Extract the (X, Y) coordinate from the center of the cell holding the provided text.  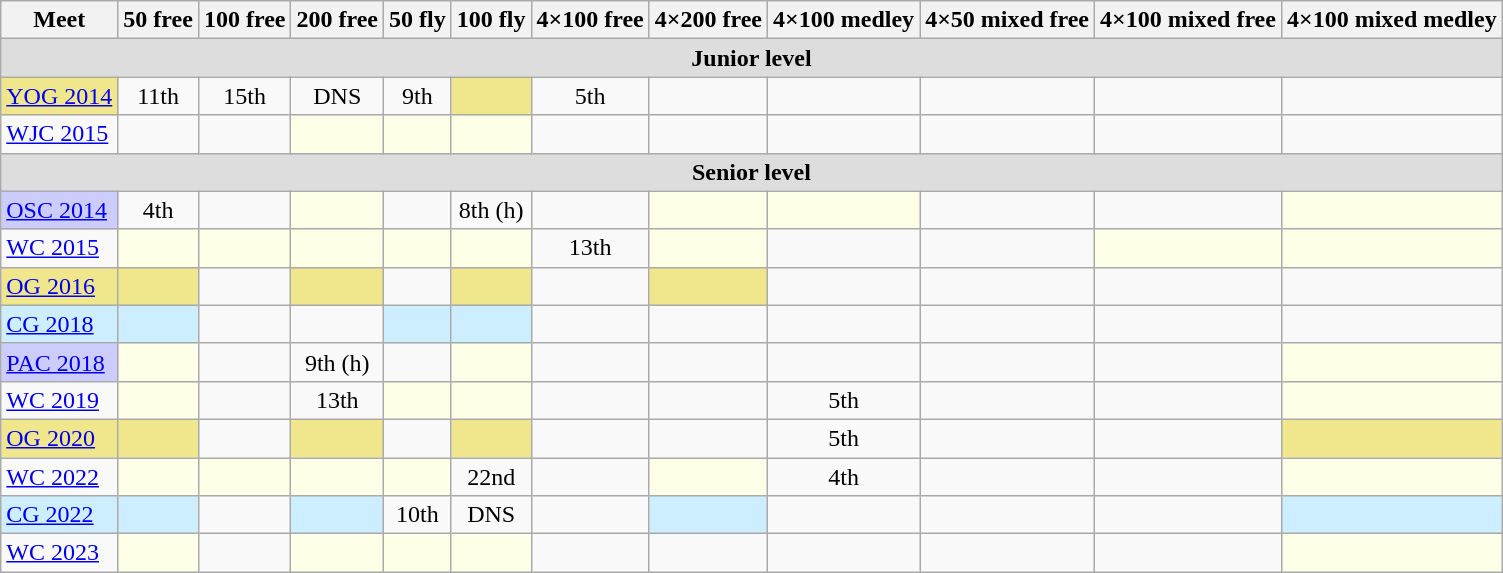
11th (158, 96)
4×100 mixed free (1188, 20)
WC 2015 (60, 248)
9th (418, 96)
CG 2018 (60, 324)
WJC 2015 (60, 134)
8th (h) (491, 210)
200 free (338, 20)
100 fly (491, 20)
4×200 free (708, 20)
OG 2016 (60, 286)
Senior level (752, 172)
CG 2022 (60, 515)
9th (h) (338, 362)
WC 2023 (60, 553)
4×100 free (590, 20)
OG 2020 (60, 438)
YOG 2014 (60, 96)
50 free (158, 20)
OSC 2014 (60, 210)
PAC 2018 (60, 362)
15th (244, 96)
Meet (60, 20)
Junior level (752, 58)
100 free (244, 20)
22nd (491, 477)
10th (418, 515)
4×100 mixed medley (1392, 20)
4×100 medley (844, 20)
WC 2019 (60, 400)
4×50 mixed free (1008, 20)
WC 2022 (60, 477)
50 fly (418, 20)
